Pinpoint the cell where the given text exists, returning its [X, Y] midpoint coordinate. 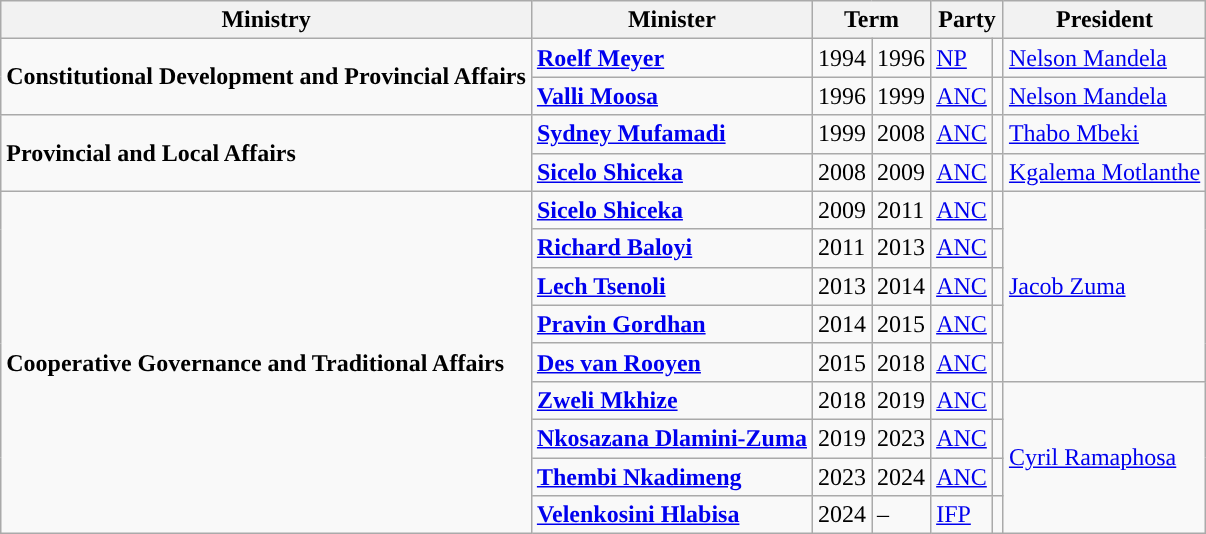
Roelf Meyer [672, 58]
Minister [672, 20]
Thembi Nkadimeng [672, 477]
Provincial and Local Affairs [266, 153]
Kgalema Motlanthe [1104, 172]
IFP [962, 515]
Valli Moosa [672, 96]
Des van Rooyen [672, 362]
Pravin Gordhan [672, 324]
Velenkosini Hlabisa [672, 515]
President [1104, 20]
Sydney Mufamadi [672, 134]
Party [968, 20]
Lech Tsenoli [672, 286]
Ministry [266, 20]
Cyril Ramaphosa [1104, 457]
Thabo Mbeki [1104, 134]
– [902, 515]
Cooperative Governance and Traditional Affairs [266, 362]
NP [962, 58]
1994 [842, 58]
Constitutional Development and Provincial Affairs [266, 77]
Zweli Mkhize [672, 400]
Nkosazana Dlamini-Zuma [672, 438]
Richard Baloyi [672, 248]
Jacob Zuma [1104, 286]
Term [871, 20]
